Locate the cell with the specified text and output its [x, y] center coordinate. 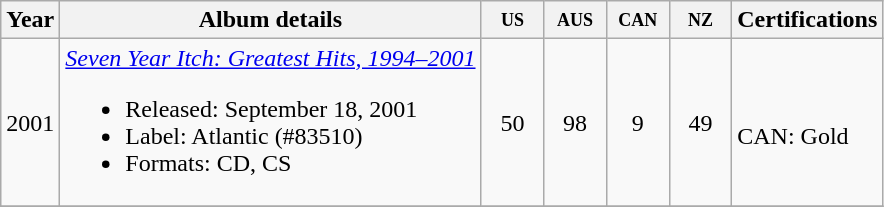
US [512, 20]
AUS [576, 20]
50 [512, 122]
CAN: Gold [808, 122]
Seven Year Itch: Greatest Hits, 1994–2001Released: September 18, 2001Label: Atlantic (#83510)Formats: CD, CS [270, 122]
2001 [30, 122]
98 [576, 122]
CAN [638, 20]
Certifications [808, 20]
Album details [270, 20]
49 [700, 122]
Year [30, 20]
9 [638, 122]
NZ [700, 20]
